Determine the [X, Y] coordinate at the center of the cell enclosing the given text.  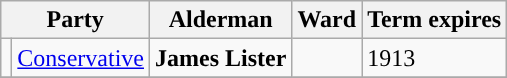
Alderman [221, 20]
1913 [434, 58]
Party [76, 20]
James Lister [221, 58]
Conservative [81, 58]
Term expires [434, 20]
Ward [327, 20]
